Output the [x, y] coordinate of the center of the cell containing the given text.  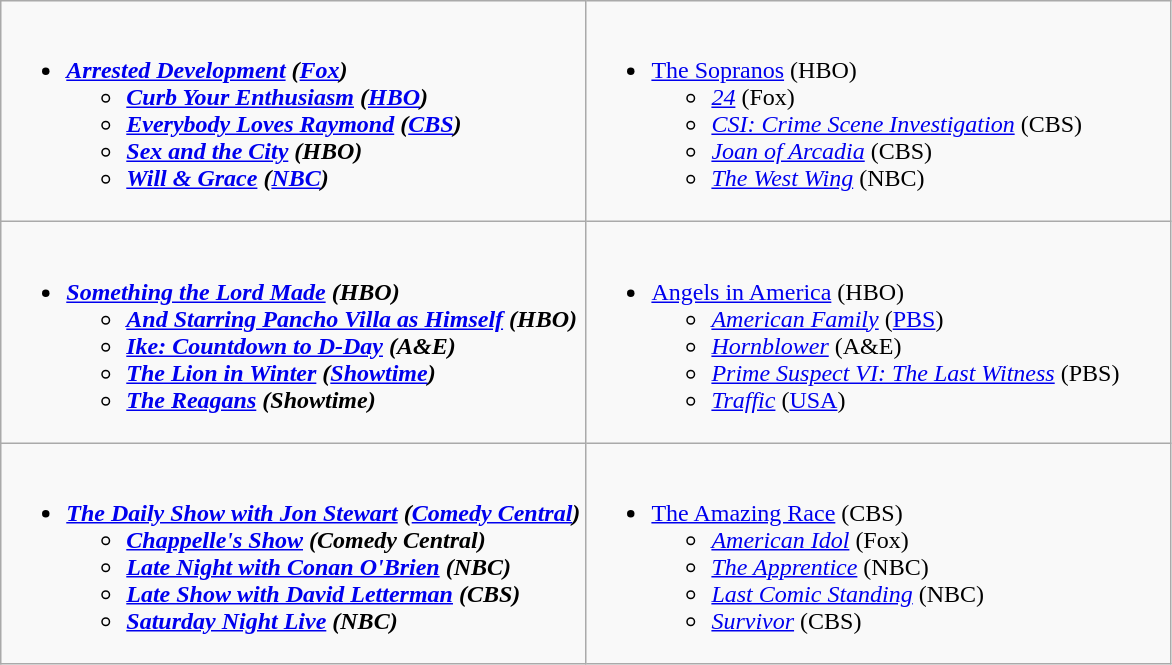
The Sopranos (HBO)24 (Fox)CSI: Crime Scene Investigation (CBS)Joan of Arcadia (CBS)The West Wing (NBC) [878, 112]
The Amazing Race (CBS)American Idol (Fox)The Apprentice (NBC)Last Comic Standing (NBC)Survivor (CBS) [878, 554]
Angels in America (HBO)American Family (PBS)Hornblower (A&E)Prime Suspect VI: The Last Witness (PBS)Traffic (USA) [878, 332]
Arrested Development (Fox)Curb Your Enthusiasm (HBO)Everybody Loves Raymond (CBS)Sex and the City (HBO)Will & Grace (NBC) [294, 112]
